Detect which cell encompasses the target text, then output its (X, Y) center coordinate. 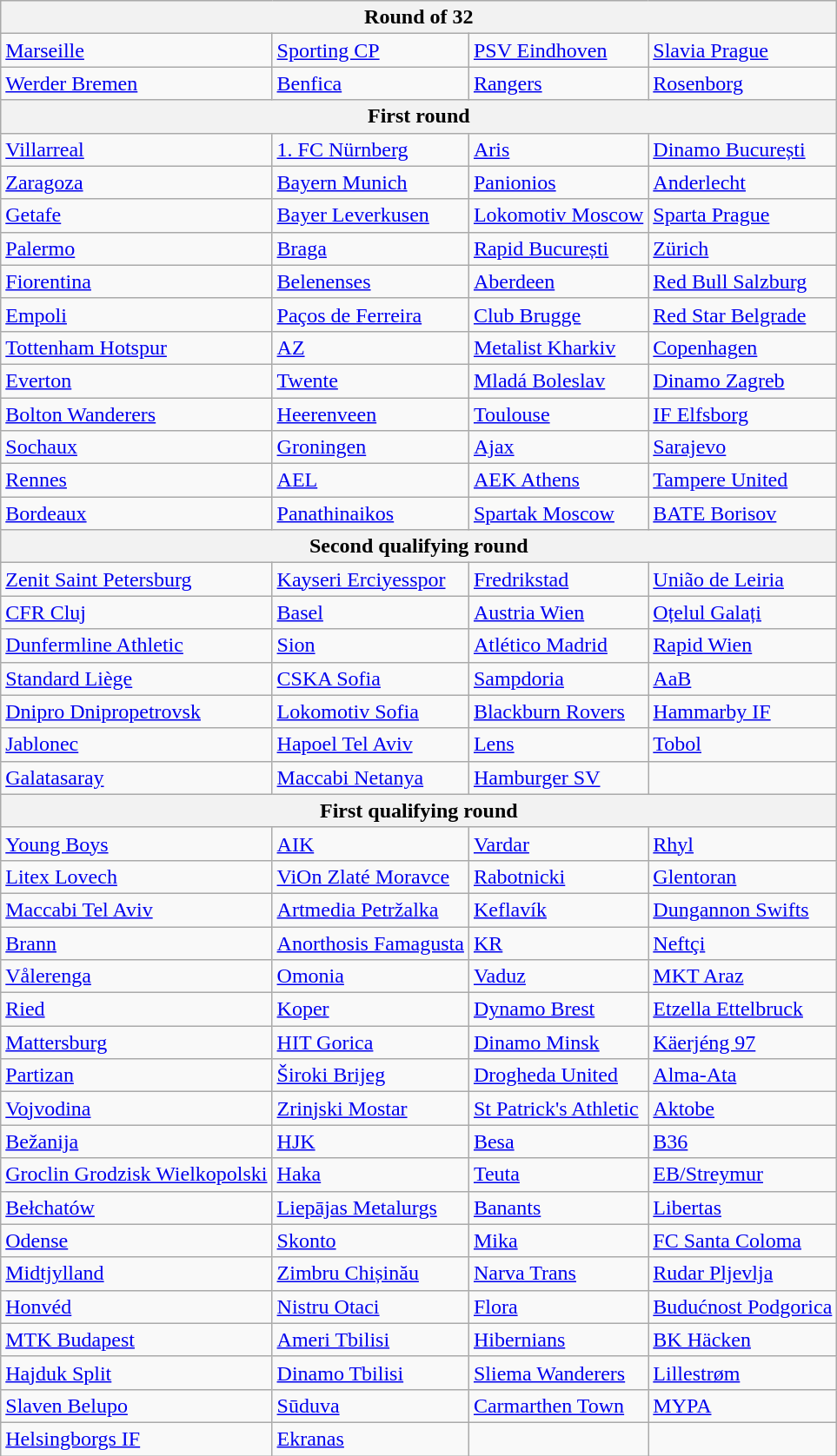
Aktobe (742, 1109)
Dinamo Tbilisi (370, 1373)
Young Boys (136, 844)
Budućnost Podgorica (742, 1307)
First qualifying round (419, 811)
Keflavík (558, 910)
Panionios (558, 182)
Atlético Madrid (558, 645)
Maccabi Tel Aviv (136, 910)
Mika (558, 1241)
PSV Eindhoven (558, 50)
Slaven Belupo (136, 1406)
Dnipro Dnipropetrovsk (136, 711)
Braga (370, 248)
Sliema Wanderers (558, 1373)
Dinamo București (742, 149)
Galatasaray (136, 778)
Ameri Tbilisi (370, 1340)
HIT Gorica (370, 1042)
Lokomotiv Sofia (370, 711)
Hamburger SV (558, 778)
Austria Wien (558, 612)
Maccabi Netanya (370, 778)
Groclin Grodzisk Wielkopolski (136, 1175)
Bolton Wanderers (136, 414)
Ried (136, 1009)
Toulouse (558, 414)
B36 (742, 1142)
Rosenborg (742, 83)
Mladá Boleslav (558, 381)
Alma-Ata (742, 1075)
Fiorentina (136, 281)
Slavia Prague (742, 50)
Koper (370, 1009)
Zürich (742, 248)
Standard Liège (136, 678)
Rangers (558, 83)
BK Häcken (742, 1340)
Paços de Ferreira (370, 314)
KR (558, 943)
AZ (370, 347)
Rabotnicki (558, 877)
CSKA Sofia (370, 678)
AIK (370, 844)
Liepājas Metalurgs (370, 1208)
Red Star Belgrade (742, 314)
Rhyl (742, 844)
Blackburn Rovers (558, 711)
Glentoran (742, 877)
Sampdoria (558, 678)
First round (419, 116)
Spartak Moscow (558, 513)
Nistru Otaci (370, 1307)
MYPA (742, 1406)
Bežanija (136, 1142)
Zimbru Chișinău (370, 1274)
Fredrikstad (558, 579)
HJK (370, 1142)
Odense (136, 1241)
Club Brugge (558, 314)
Široki Brijeg (370, 1075)
Rudar Pljevlja (742, 1274)
Jablonec (136, 745)
Hammarby IF (742, 711)
Lillestrøm (742, 1373)
Tottenham Hotspur (136, 347)
Sparta Prague (742, 215)
MTK Budapest (136, 1340)
Oțelul Galați (742, 612)
Kayseri Erciyesspor (370, 579)
Hajduk Split (136, 1373)
Haka (370, 1175)
Werder Bremen (136, 83)
Panathinaikos (370, 513)
Rapid București (558, 248)
Skonto (370, 1241)
Midtjylland (136, 1274)
Dunfermline Athletic (136, 645)
Teuta (558, 1175)
Zrinjski Mostar (370, 1109)
Käerjéng 97 (742, 1042)
Sūduva (370, 1406)
Metalist Kharkiv (558, 347)
Hapoel Tel Aviv (370, 745)
Belenenses (370, 281)
Brann (136, 943)
Vojvodina (136, 1109)
Vaduz (558, 976)
Vardar (558, 844)
Bayer Leverkusen (370, 215)
Twente (370, 381)
Banants (558, 1208)
Besa (558, 1142)
Neftçi (742, 943)
Zaragoza (136, 182)
MKT Araz (742, 976)
Sarajevo (742, 447)
ViOn Zlaté Moravce (370, 877)
Omonia (370, 976)
Lens (558, 745)
Getafe (136, 215)
Anorthosis Famagusta (370, 943)
Dungannon Swifts (742, 910)
Round of 32 (419, 17)
AEK Athens (558, 480)
Mattersburg (136, 1042)
Aberdeen (558, 281)
Litex Lovech (136, 877)
Carmarthen Town (558, 1406)
Villarreal (136, 149)
Copenhagen (742, 347)
Bełchatów (136, 1208)
Basel (370, 612)
St Patrick's Athletic (558, 1109)
Sochaux (136, 447)
Empoli (136, 314)
Second qualifying round (419, 546)
Rapid Wien (742, 645)
Flora (558, 1307)
AEL (370, 480)
Anderlecht (742, 182)
Dinamo Minsk (558, 1042)
Heerenveen (370, 414)
Drogheda United (558, 1075)
Palermo (136, 248)
Rennes (136, 480)
Marseille (136, 50)
Partizan (136, 1075)
Ekranas (370, 1439)
CFR Cluj (136, 612)
Groningen (370, 447)
Libertas (742, 1208)
Narva Trans (558, 1274)
Tobol (742, 745)
Honvéd (136, 1307)
Hibernians (558, 1340)
FC Santa Coloma (742, 1241)
Bayern Munich (370, 182)
Red Bull Salzburg (742, 281)
Dinamo Zagreb (742, 381)
Helsingborgs IF (136, 1439)
Aris (558, 149)
União de Leiria (742, 579)
Ajax (558, 447)
Artmedia Petržalka (370, 910)
Zenit Saint Petersburg (136, 579)
1. FC Nürnberg (370, 149)
Vålerenga (136, 976)
Lokomotiv Moscow (558, 215)
BATE Borisov (742, 513)
Tampere United (742, 480)
IF Elfsborg (742, 414)
Sporting CP (370, 50)
Etzella Ettelbruck (742, 1009)
Sion (370, 645)
AaB (742, 678)
Bordeaux (136, 513)
Dynamo Brest (558, 1009)
Benfica (370, 83)
EB/Streymur (742, 1175)
Everton (136, 381)
